Detect which cell encompasses the target text, then output its (x, y) center coordinate. 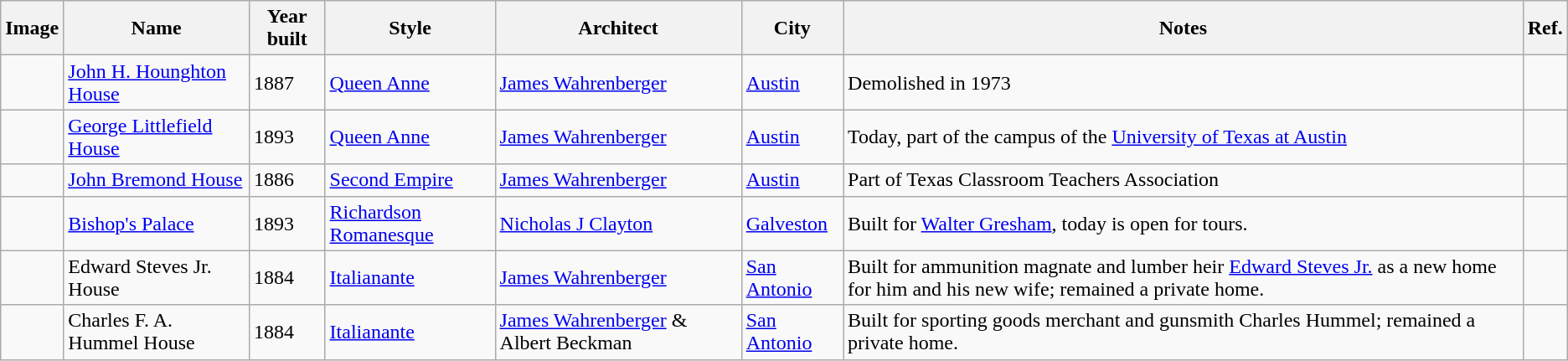
Bishop's Palace (157, 223)
John H. Hounghton House (157, 82)
Richardson Romanesque (410, 223)
Today, part of the campus of the University of Texas at Austin (1184, 137)
James Wahrenberger & Albert Beckman (618, 332)
John Bremond House (157, 180)
1886 (286, 180)
Edward Steves Jr. House (157, 278)
City (792, 28)
Demolished in 1973 (1184, 82)
Image (32, 28)
Built for sporting goods merchant and gunsmith Charles Hummel; remained a private home. (1184, 332)
Year built (286, 28)
Notes (1184, 28)
Built for Walter Gresham, today is open for tours. (1184, 223)
George Littlefield House (157, 137)
Name (157, 28)
Second Empire (410, 180)
Architect (618, 28)
Galveston (792, 223)
Built for ammunition magnate and lumber heir Edward Steves Jr. as a new home for him and his new wife; remained a private home. (1184, 278)
1887 (286, 82)
Nicholas J Clayton (618, 223)
Style (410, 28)
Ref. (1545, 28)
Part of Texas Classroom Teachers Association (1184, 180)
Charles F. A. Hummel House (157, 332)
